Identify which cell holds the provided text, then report its [X, Y] central coordinate. 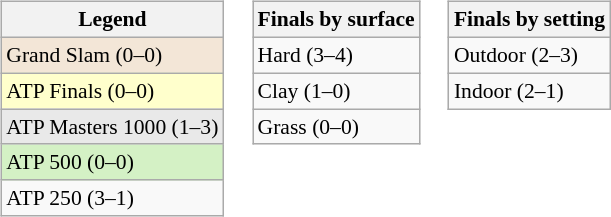
Grand Slam (0–0) [112, 55]
Grass (0–0) [336, 127]
ATP Finals (0–0) [112, 91]
ATP 500 (0–0) [112, 162]
Hard (3–4) [336, 55]
Outdoor (2–3) [530, 55]
ATP 250 (3–1) [112, 198]
Finals by setting [530, 20]
Clay (1–0) [336, 91]
Legend [112, 20]
Indoor (2–1) [530, 91]
Finals by surface [336, 20]
ATP Masters 1000 (1–3) [112, 127]
